Provide the (x, y) coordinate of the cell's center where the given text is located.  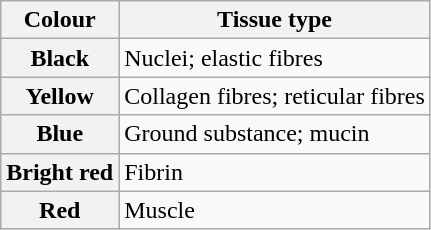
Black (60, 58)
Ground substance; mucin (275, 134)
Bright red (60, 172)
Tissue type (275, 20)
Blue (60, 134)
Colour (60, 20)
Collagen fibres; reticular fibres (275, 96)
Muscle (275, 210)
Yellow (60, 96)
Red (60, 210)
Fibrin (275, 172)
Nuclei; elastic fibres (275, 58)
